Search for the cell housing the specified text and yield its [x, y] center coordinate. 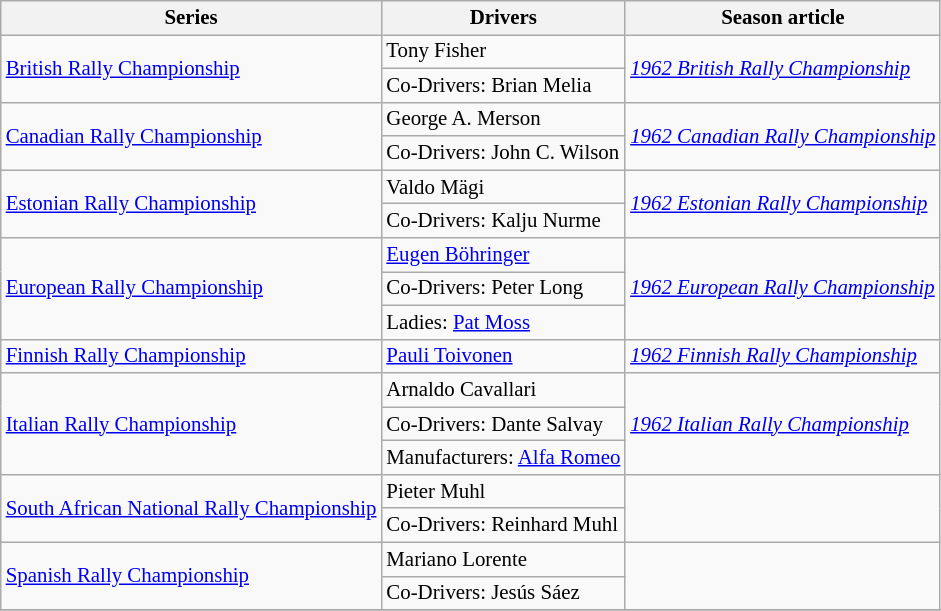
Canadian Rally Championship [192, 136]
Eugen Böhringer [503, 255]
Estonian Rally Championship [192, 204]
Co-Drivers: Jesús Sáez [503, 593]
Valdo Mägi [503, 187]
British Rally Championship [192, 68]
Season article [782, 18]
1962 Italian Rally Championship [782, 424]
Co-Drivers: Brian Melia [503, 85]
Co-Drivers: John C. Wilson [503, 153]
Finnish Rally Championship [192, 356]
Tony Fisher [503, 51]
1962 Estonian Rally Championship [782, 204]
1962 Finnish Rally Championship [782, 356]
European Rally Championship [192, 289]
South African National Rally Championship [192, 508]
Pauli Toivonen [503, 356]
Co-Drivers: Kalju Nurme [503, 221]
Co-Drivers: Dante Salvay [503, 424]
Manufacturers: Alfa Romeo [503, 458]
Series [192, 18]
1962 British Rally Championship [782, 68]
Ladies: Pat Moss [503, 322]
Italian Rally Championship [192, 424]
Co-Drivers: Peter Long [503, 288]
1962 Canadian Rally Championship [782, 136]
1962 European Rally Championship [782, 289]
Mariano Lorente [503, 559]
Drivers [503, 18]
Co-Drivers: Reinhard Muhl [503, 525]
Pieter Muhl [503, 491]
Spanish Rally Championship [192, 576]
Arnaldo Cavallari [503, 390]
George A. Merson [503, 119]
